From the cell containing the given text, extract its center point as [x, y] coordinate. 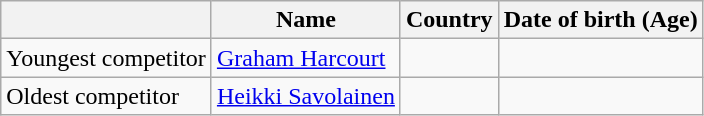
Oldest competitor [106, 96]
Date of birth (Age) [600, 20]
Name [306, 20]
Youngest competitor [106, 58]
Country [449, 20]
Graham Harcourt [306, 58]
Heikki Savolainen [306, 96]
